Extract the (X, Y) coordinate from the center of the cell holding the provided text.  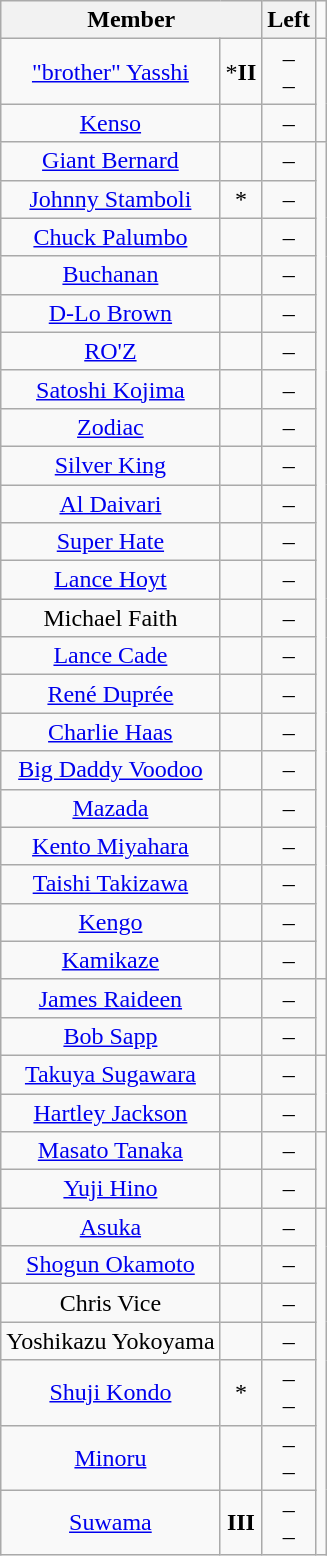
Big Daddy Voodoo (110, 770)
Shuji Kondo (110, 1392)
Satoshi Kojima (110, 389)
Taishi Takizawa (110, 884)
Super Hate (110, 542)
Asuka (110, 1227)
Silver King (110, 465)
*II (241, 72)
"brother" Yasshi (110, 72)
Shogun Okamoto (110, 1265)
Kenso (110, 123)
Kento Miyahara (110, 846)
Chuck Palumbo (110, 237)
RO'Z (110, 351)
Zodiac (110, 427)
James Raideen (110, 998)
Bob Sapp (110, 1036)
Kengo (110, 922)
Michael Faith (110, 618)
D-Lo Brown (110, 313)
Masato Tanaka (110, 1151)
Lance Hoyt (110, 580)
Suwama (110, 1522)
René Duprée (110, 694)
Member (132, 20)
Giant Bernard (110, 161)
Buchanan (110, 275)
Yoshikazu Yokoyama (110, 1341)
Yuji Hino (110, 1189)
III (241, 1522)
Minoru (110, 1458)
Mazada (110, 808)
Left (289, 20)
Hartley Jackson (110, 1113)
Johnny Stamboli (110, 199)
Lance Cade (110, 656)
Takuya Sugawara (110, 1074)
Kamikaze (110, 960)
Charlie Haas (110, 732)
Chris Vice (110, 1303)
Al Daivari (110, 503)
